For the text-containing cell, return its midpoint in [X, Y] coordinate format. 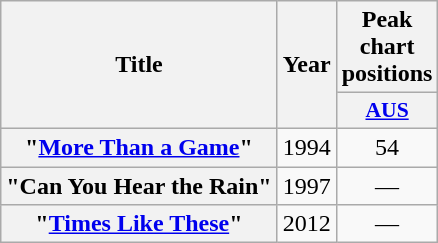
"More Than a Game" [139, 147]
1994 [306, 147]
1997 [306, 185]
AUS [387, 111]
"Can You Hear the Rain" [139, 185]
2012 [306, 224]
54 [387, 147]
"Times Like These" [139, 224]
Title [139, 65]
Year [306, 65]
Peak chart positions [387, 47]
